Provide the (x, y) coordinate of the cell's center where the given text is located.  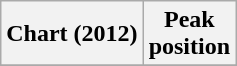
Chart (2012) (72, 34)
Peakposition (189, 34)
